Detect which cell encompasses the target text, then output its (X, Y) center coordinate. 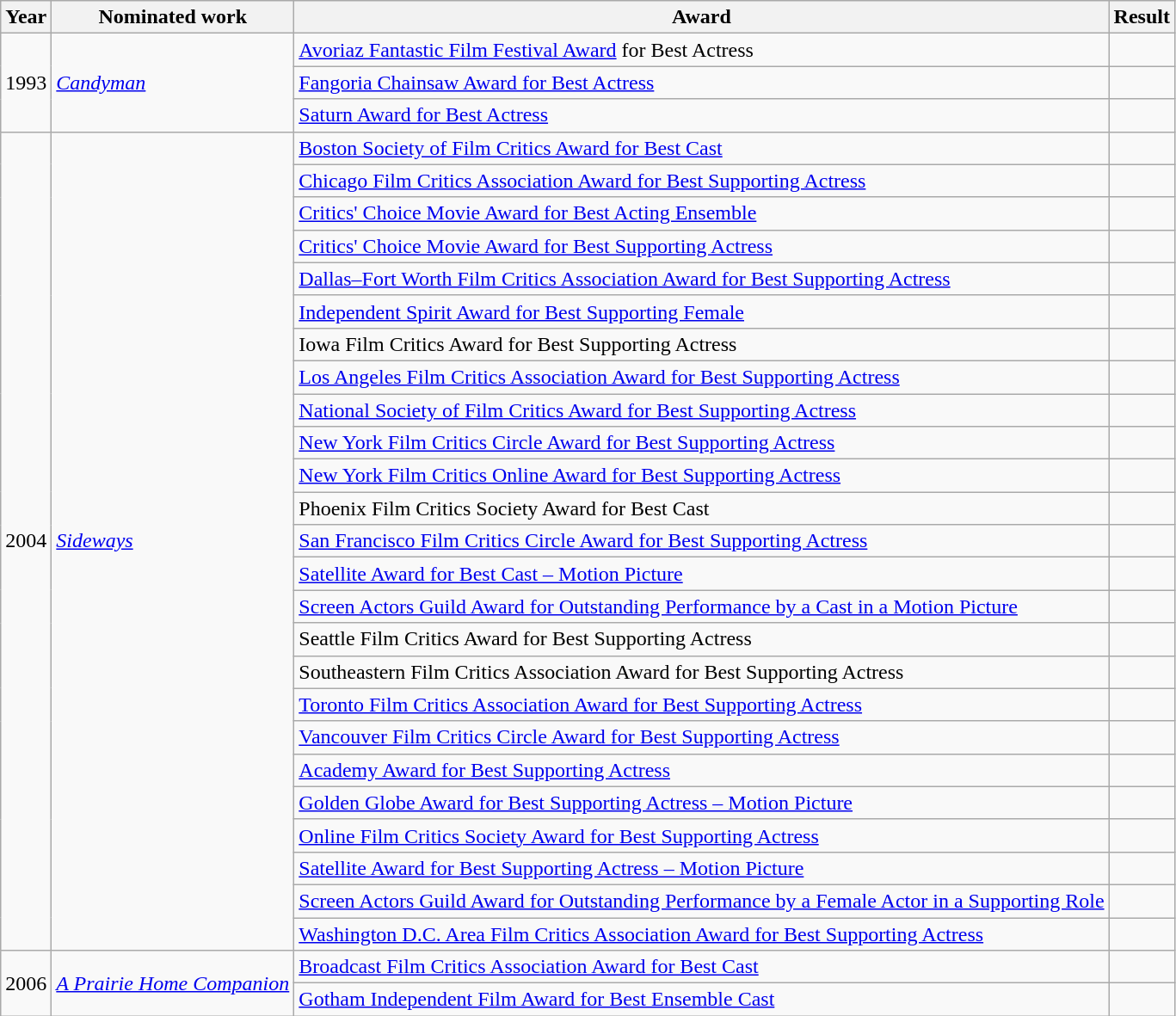
Award (702, 17)
Screen Actors Guild Award for Outstanding Performance by a Female Actor in a Supporting Role (702, 901)
Screen Actors Guild Award for Outstanding Performance by a Cast in a Motion Picture (702, 607)
Critics' Choice Movie Award for Best Acting Ensemble (702, 213)
Toronto Film Critics Association Award for Best Supporting Actress (702, 705)
Iowa Film Critics Award for Best Supporting Actress (702, 344)
National Society of Film Critics Award for Best Supporting Actress (702, 410)
Critics' Choice Movie Award for Best Supporting Actress (702, 246)
Fangoria Chainsaw Award for Best Actress (702, 83)
Broadcast Film Critics Association Award for Best Cast (702, 967)
Phoenix Film Critics Society Award for Best Cast (702, 508)
Nominated work (173, 17)
New York Film Critics Online Award for Best Supporting Actress (702, 476)
Avoriaz Fantastic Film Festival Award for Best Actress (702, 50)
Gotham Independent Film Award for Best Ensemble Cast (702, 1000)
New York Film Critics Circle Award for Best Supporting Actress (702, 443)
Online Film Critics Society Award for Best Supporting Actress (702, 835)
San Francisco Film Critics Circle Award for Best Supporting Actress (702, 541)
1993 (26, 83)
Los Angeles Film Critics Association Award for Best Supporting Actress (702, 377)
Satellite Award for Best Cast – Motion Picture (702, 574)
Golden Globe Award for Best Supporting Actress – Motion Picture (702, 803)
Independent Spirit Award for Best Supporting Female (702, 311)
A Prairie Home Companion (173, 983)
2006 (26, 983)
Washington D.C. Area Film Critics Association Award for Best Supporting Actress (702, 933)
Year (26, 17)
Dallas–Fort Worth Film Critics Association Award for Best Supporting Actress (702, 279)
Saturn Award for Best Actress (702, 115)
Candyman (173, 83)
Vancouver Film Critics Circle Award for Best Supporting Actress (702, 737)
Satellite Award for Best Supporting Actress – Motion Picture (702, 868)
Result (1142, 17)
2004 (26, 541)
Chicago Film Critics Association Award for Best Supporting Actress (702, 181)
Southeastern Film Critics Association Award for Best Supporting Actress (702, 672)
Seattle Film Critics Award for Best Supporting Actress (702, 639)
Academy Award for Best Supporting Actress (702, 770)
Sideways (173, 541)
Boston Society of Film Critics Award for Best Cast (702, 148)
